Provide the (X, Y) coordinate of the cell's center where the given text is located.  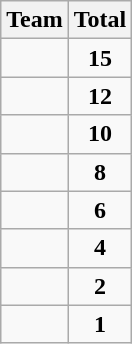
2 (100, 286)
Total (100, 20)
4 (100, 248)
10 (100, 134)
Team (35, 20)
12 (100, 96)
15 (100, 58)
1 (100, 324)
6 (100, 210)
8 (100, 172)
